Return [X, Y] of the center of cell containing provided text 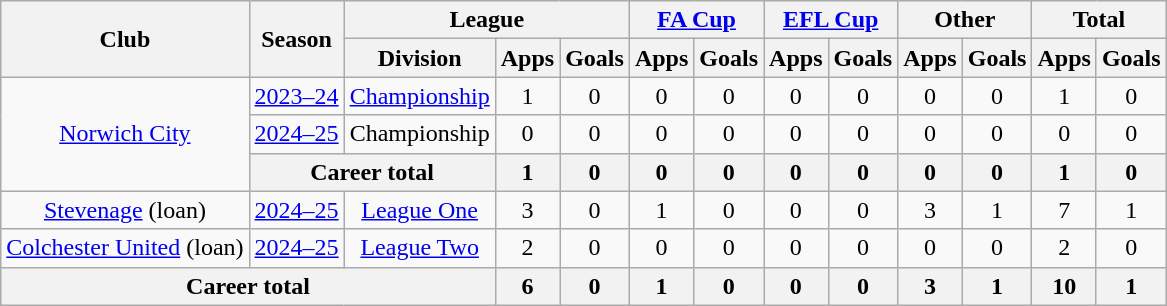
6 [527, 286]
Season [296, 39]
FA Cup [696, 20]
League Two [420, 248]
7 [1064, 210]
Stevenage (loan) [125, 210]
League [486, 20]
Norwich City [125, 134]
Other [965, 20]
2023–24 [296, 96]
Division [420, 58]
EFL Cup [831, 20]
Total [1099, 20]
Club [125, 39]
10 [1064, 286]
League One [420, 210]
Colchester United (loan) [125, 248]
